Search for the cell housing the specified text and yield its (X, Y) center coordinate. 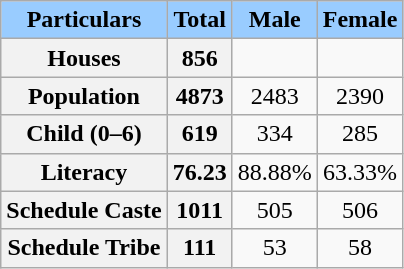
856 (200, 58)
58 (360, 248)
285 (360, 134)
Population (84, 96)
Literacy (84, 172)
111 (200, 248)
88.88% (274, 172)
619 (200, 134)
505 (274, 210)
Child (0–6) (84, 134)
Houses (84, 58)
Male (274, 20)
53 (274, 248)
2483 (274, 96)
4873 (200, 96)
76.23 (200, 172)
2390 (360, 96)
1011 (200, 210)
Particulars (84, 20)
Total (200, 20)
Schedule Caste (84, 210)
334 (274, 134)
63.33% (360, 172)
506 (360, 210)
Female (360, 20)
Schedule Tribe (84, 248)
